Return [X, Y] of the center of cell containing provided text 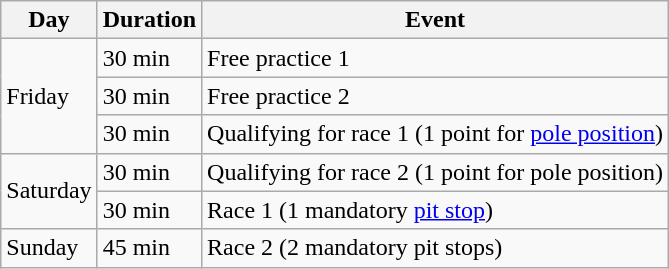
Saturday [49, 191]
Day [49, 20]
Duration [149, 20]
Qualifying for race 1 (1 point for pole position) [436, 134]
Sunday [49, 248]
Race 2 (2 mandatory pit stops) [436, 248]
Free practice 2 [436, 96]
Friday [49, 96]
45 min [149, 248]
Free practice 1 [436, 58]
Race 1 (1 mandatory pit stop) [436, 210]
Qualifying for race 2 (1 point for pole position) [436, 172]
Event [436, 20]
